Locate the cell with the specified text and output its [X, Y] center coordinate. 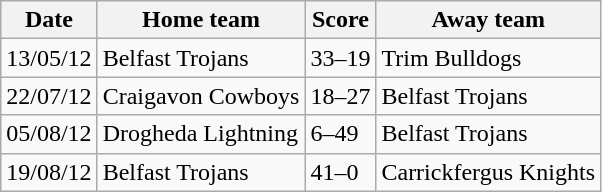
Home team [201, 20]
Drogheda Lightning [201, 134]
6–49 [340, 134]
18–27 [340, 96]
Trim Bulldogs [488, 58]
19/08/12 [49, 172]
Away team [488, 20]
Date [49, 20]
Carrickfergus Knights [488, 172]
22/07/12 [49, 96]
33–19 [340, 58]
13/05/12 [49, 58]
41–0 [340, 172]
05/08/12 [49, 134]
Score [340, 20]
Craigavon Cowboys [201, 96]
